Search for the cell housing the specified text and yield its (X, Y) center coordinate. 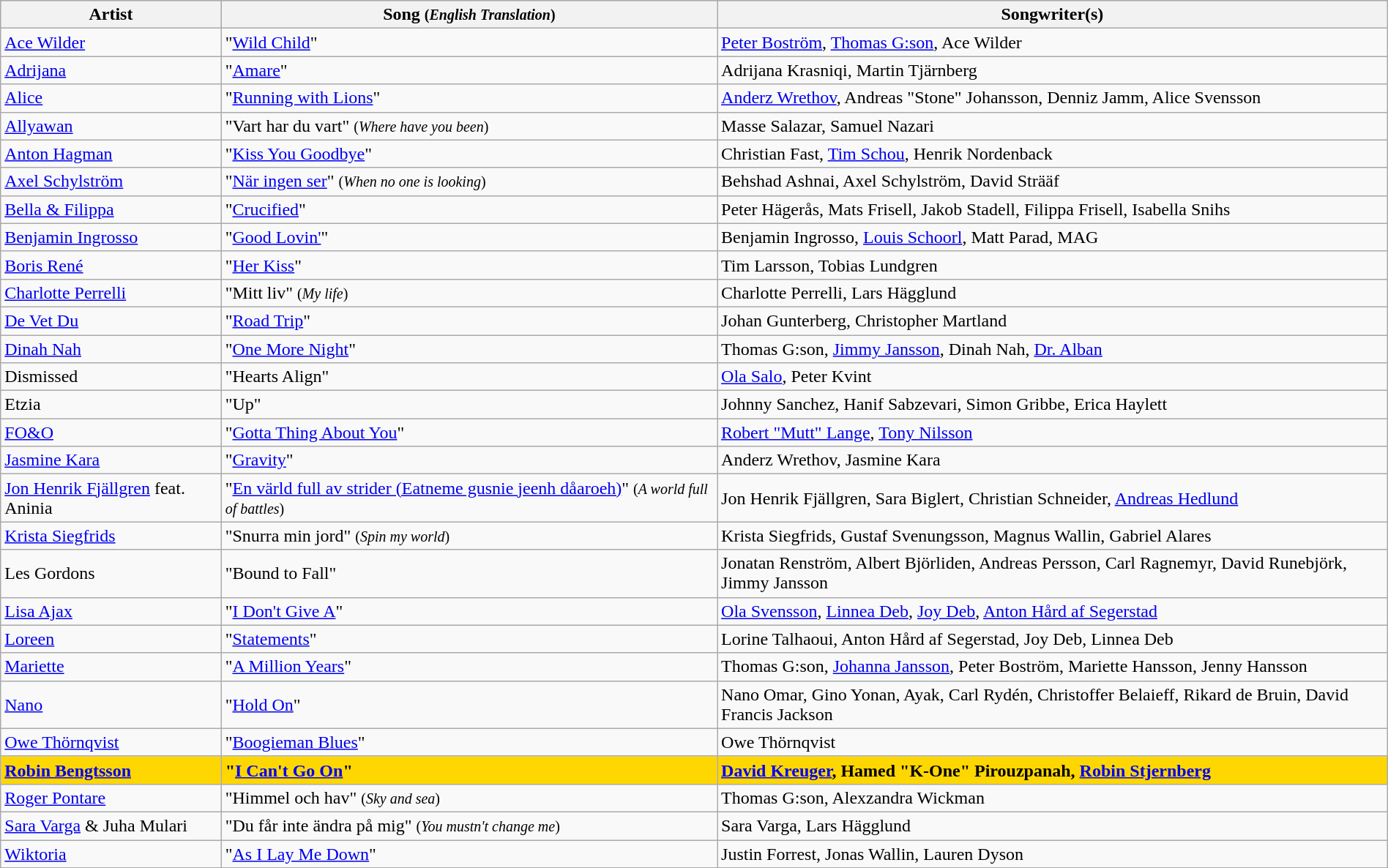
Anton Hagman (111, 154)
Thomas G:son, Jimmy Jansson, Dinah Nah, Dr. Alban (1053, 349)
Jon Henrik Fjällgren, Sara Biglert, Christian Schneider, Andreas Hedlund (1053, 498)
Axel Schylström (111, 182)
De Vet Du (111, 321)
Roger Pontare (111, 798)
"I Don't Give A" (469, 611)
Johnny Sanchez, Hanif Sabzevari, Simon Gribbe, Erica Haylett (1053, 405)
"Wild Child" (469, 42)
Etzia (111, 405)
David Kreuger, Hamed "K-One" Pirouzpanah, Robin Stjernberg (1053, 770)
Alice (111, 98)
"Bound to Fall" (469, 574)
"När ingen ser" (When no one is looking) (469, 182)
"Up" (469, 405)
"En värld full av strider (Eatneme gusnie jeenh dåaroeh)" (A world full of battles) (469, 498)
"Amare" (469, 70)
Adrijana Krasniqi, Martin Tjärnberg (1053, 70)
Sara Varga & Juha Mulari (111, 826)
Thomas G:son, Johanna Jansson, Peter Boström, Mariette Hansson, Jenny Hansson (1053, 667)
Krista Siegfrids, Gustaf Svenungsson, Magnus Wallin, Gabriel Alares (1053, 536)
Jasmine Kara (111, 460)
"Hold On" (469, 704)
Lorine Talhaoui, Anton Hård af Segerstad, Joy Deb, Linnea Deb (1053, 639)
Dismissed (111, 377)
Behshad Ashnai, Axel Schylström, David Strääf (1053, 182)
"Himmel och hav" (Sky and sea) (469, 798)
Les Gordons (111, 574)
"I Can't Go On" (469, 770)
Charlotte Perrelli, Lars Hägglund (1053, 293)
Anderz Wrethov, Andreas "Stone" Johansson, Denniz Jamm, Alice Svensson (1053, 98)
Wiktoria (111, 854)
Song (English Translation) (469, 15)
Jonatan Renström, Albert Björliden, Andreas Persson, Carl Ragnemyr, David Runebjörk, Jimmy Jansson (1053, 574)
"Du får inte ändra på mig" (You mustn't change me) (469, 826)
"One More Night" (469, 349)
Nano (111, 704)
Anderz Wrethov, Jasmine Kara (1053, 460)
"Boogieman Blues" (469, 742)
Lisa Ajax (111, 611)
Artist (111, 15)
Jon Henrik Fjällgren feat. Aninia (111, 498)
Ace Wilder (111, 42)
Adrijana (111, 70)
Tim Larsson, Tobias Lundgren (1053, 265)
Johan Gunterberg, Christopher Martland (1053, 321)
"Hearts Align" (469, 377)
Bella & Filippa (111, 209)
"Road Trip" (469, 321)
"Gravity" (469, 460)
"Gotta Thing About You" (469, 433)
Sara Varga, Lars Hägglund (1053, 826)
"Kiss You Goodbye" (469, 154)
Songwriter(s) (1053, 15)
"Her Kiss" (469, 265)
"Vart har du vart" (Where have you been) (469, 126)
"A Million Years" (469, 667)
"Statements" (469, 639)
Justin Forrest, Jonas Wallin, Lauren Dyson (1053, 854)
Masse Salazar, Samuel Nazari (1053, 126)
Mariette (111, 667)
Ola Salo, Peter Kvint (1053, 377)
"Good Lovin'" (469, 237)
"Running with Lions" (469, 98)
Boris René (111, 265)
Loreen (111, 639)
"As I Lay Me Down" (469, 854)
Benjamin Ingrosso (111, 237)
Thomas G:son, Alexzandra Wickman (1053, 798)
Robin Bengtsson (111, 770)
Peter Boström, Thomas G:son, Ace Wilder (1053, 42)
Allyawan (111, 126)
"Crucified" (469, 209)
Peter Hägerås, Mats Frisell, Jakob Stadell, Filippa Frisell, Isabella Snihs (1053, 209)
Ola Svensson, Linnea Deb, Joy Deb, Anton Hård af Segerstad (1053, 611)
Christian Fast, Tim Schou, Henrik Nordenback (1053, 154)
Nano Omar, Gino Yonan, Ayak, Carl Rydén, Christoffer Belaieff, Rikard de Bruin, David Francis Jackson (1053, 704)
Charlotte Perrelli (111, 293)
Benjamin Ingrosso, Louis Schoorl, Matt Parad, MAG (1053, 237)
Dinah Nah (111, 349)
Robert "Mutt" Lange, Tony Nilsson (1053, 433)
Krista Siegfrids (111, 536)
FO&O (111, 433)
"Mitt liv" (My life) (469, 293)
"Snurra min jord" (Spin my world) (469, 536)
